Return the [X, Y] coordinate for the center point of the cell that contains the specified text.  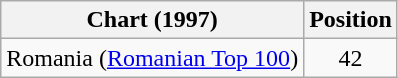
Romania (Romanian Top 100) [152, 58]
42 [351, 58]
Position [351, 20]
Chart (1997) [152, 20]
